Capture the cell that displays the provided text and extract its (x, y) central coordinate. 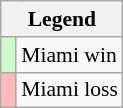
Legend (62, 19)
Miami loss (70, 90)
Miami win (70, 55)
